For the text-containing cell, return its midpoint in [x, y] coordinate format. 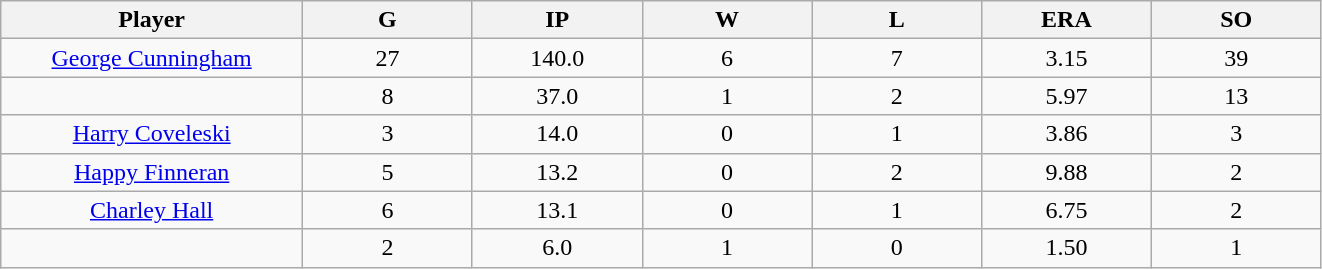
Happy Finneran [152, 172]
5.97 [1067, 96]
14.0 [557, 134]
Player [152, 20]
6.0 [557, 248]
39 [1236, 58]
1.50 [1067, 248]
Charley Hall [152, 210]
3.86 [1067, 134]
6.75 [1067, 210]
8 [388, 96]
W [727, 20]
5 [388, 172]
George Cunningham [152, 58]
3.15 [1067, 58]
9.88 [1067, 172]
ERA [1067, 20]
L [897, 20]
SO [1236, 20]
140.0 [557, 58]
7 [897, 58]
37.0 [557, 96]
13 [1236, 96]
27 [388, 58]
13.1 [557, 210]
IP [557, 20]
Harry Coveleski [152, 134]
G [388, 20]
13.2 [557, 172]
